Determine the [X, Y] coordinate at the center of the cell enclosing the given text.  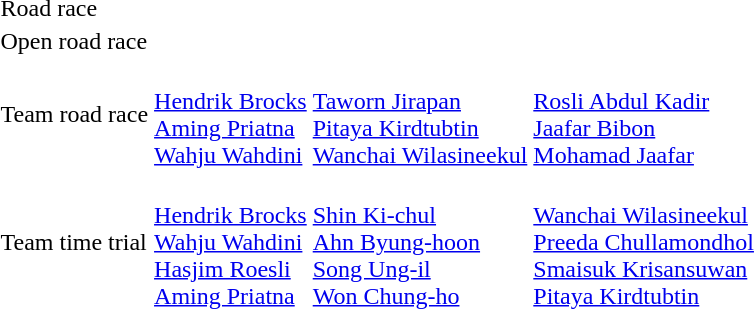
Taworn JirapanPitaya KirdtubtinWanchai Wilasineekul [420, 114]
Hendrik BrocksAming PriatnaWahju Wahdini [231, 114]
